From the cell containing the given text, extract its center point as (X, Y) coordinate. 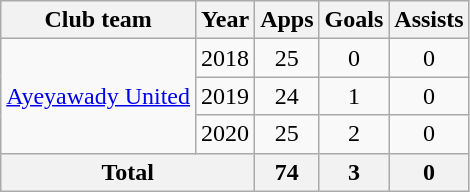
Ayeyawady United (98, 96)
2019 (226, 96)
Year (226, 20)
1 (354, 96)
Club team (98, 20)
24 (287, 96)
Apps (287, 20)
2 (354, 134)
3 (354, 172)
2018 (226, 58)
2020 (226, 134)
Goals (354, 20)
Total (128, 172)
74 (287, 172)
Assists (429, 20)
